Extract the (X, Y) coordinate from the center of the cell holding the provided text.  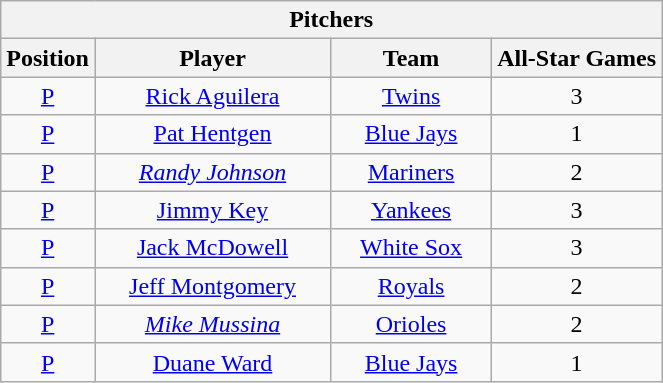
Pitchers (332, 20)
All-Star Games (577, 58)
Mariners (412, 172)
Position (48, 58)
Duane Ward (212, 362)
Jack McDowell (212, 248)
Player (212, 58)
Pat Hentgen (212, 134)
Mike Mussina (212, 324)
Twins (412, 96)
Randy Johnson (212, 172)
Jeff Montgomery (212, 286)
Orioles (412, 324)
Jimmy Key (212, 210)
Royals (412, 286)
White Sox (412, 248)
Team (412, 58)
Yankees (412, 210)
Rick Aguilera (212, 96)
